Locate the cell with the specified text and output its [X, Y] center coordinate. 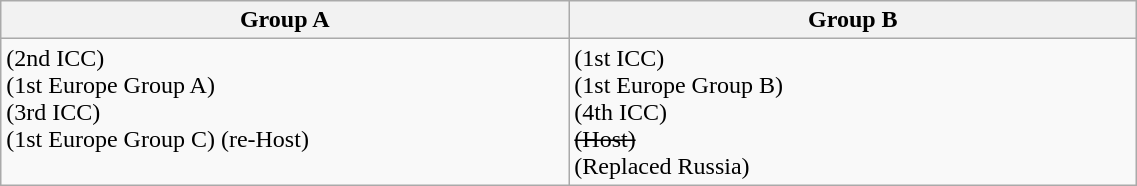
(2nd ICC) (1st Europe Group A) (3rd ICC) (1st Europe Group C) (re-Host) [285, 112]
(1st ICC) (1st Europe Group B) (4th ICC) (Host) (Replaced Russia) [853, 112]
Group A [285, 20]
Group B [853, 20]
